Output the (X, Y) coordinate of the center of the cell containing the given text.  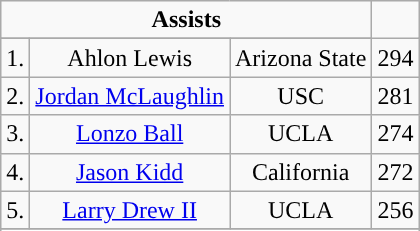
4. (16, 172)
274 (396, 134)
272 (396, 172)
Jordan McLaughlin (130, 96)
USC (301, 96)
281 (396, 96)
Assists (186, 20)
Arizona State (301, 58)
2. (16, 96)
Larry Drew II (130, 210)
1. (16, 58)
Ahlon Lewis (130, 58)
California (301, 172)
Jason Kidd (130, 172)
256 (396, 210)
5. (16, 210)
Lonzo Ball (130, 134)
294 (396, 58)
3. (16, 134)
